Return the [X, Y] coordinate for the center point of the cell that contains the specified text.  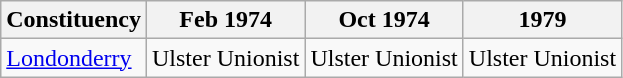
Feb 1974 [225, 20]
1979 [542, 20]
Constituency [74, 20]
Londonderry [74, 58]
Oct 1974 [384, 20]
